Identify which cell holds the provided text, then report its (x, y) central coordinate. 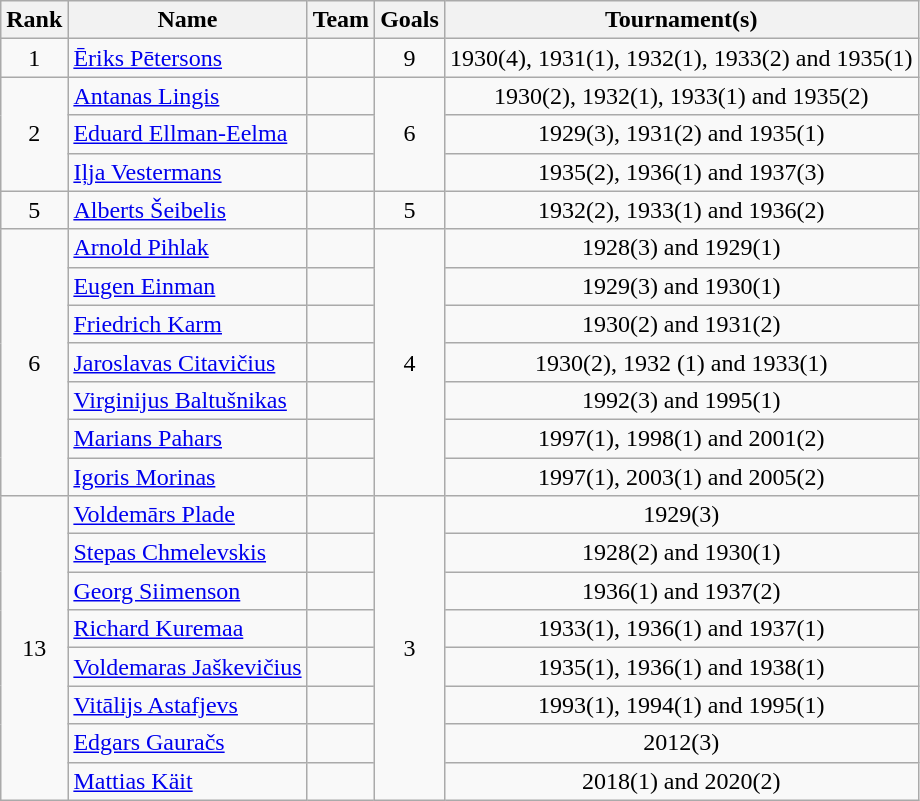
3 (410, 648)
Eugen Einman (188, 286)
Tournament(s) (681, 20)
Iļja Vestermans (188, 172)
1928(2) and 1930(1) (681, 553)
1929(3) and 1930(1) (681, 286)
1 (34, 58)
9 (410, 58)
Vitālijs Astafjevs (188, 705)
Edgars Gauračs (188, 743)
Jaroslavas Citavičius (188, 362)
Igoris Morinas (188, 477)
Arnold Pihlak (188, 248)
2012(3) (681, 743)
1928(3) and 1929(1) (681, 248)
Marians Pahars (188, 438)
1936(1) and 1937(2) (681, 591)
1930(2), 1932 (1) and 1933(1) (681, 362)
1932(2), 1933(1) and 1936(2) (681, 210)
Mattias Käit (188, 781)
4 (410, 362)
Stepas Chmelevskis (188, 553)
Voldemaras Jaškevičius (188, 667)
1930(2) and 1931(2) (681, 324)
Antanas Lingis (188, 96)
Name (188, 20)
1935(1), 1936(1) and 1938(1) (681, 667)
1992(3) and 1995(1) (681, 400)
Voldemārs Plade (188, 515)
2 (34, 134)
Rank (34, 20)
13 (34, 648)
1929(3) (681, 515)
Alberts Šeibelis (188, 210)
Friedrich Karm (188, 324)
1935(2), 1936(1) and 1937(3) (681, 172)
1933(1), 1936(1) and 1937(1) (681, 629)
Eduard Ellman-Eelma (188, 134)
1997(1), 2003(1) and 2005(2) (681, 477)
1997(1), 1998(1) and 2001(2) (681, 438)
1930(2), 1932(1), 1933(1) and 1935(2) (681, 96)
2018(1) and 2020(2) (681, 781)
Ēriks Pētersons (188, 58)
1929(3), 1931(2) and 1935(1) (681, 134)
Goals (410, 20)
1930(4), 1931(1), 1932(1), 1933(2) and 1935(1) (681, 58)
Georg Siimenson (188, 591)
Virginijus Baltušnikas (188, 400)
Richard Kuremaa (188, 629)
1993(1), 1994(1) and 1995(1) (681, 705)
Team (341, 20)
